Return [x, y] of the center of cell containing provided text 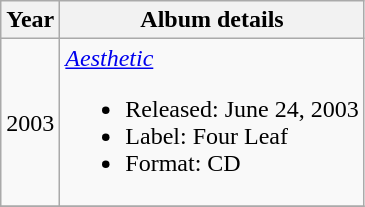
Album details [212, 20]
Year [30, 20]
AestheticReleased: June 24, 2003Label: Four LeafFormat: CD [212, 122]
2003 [30, 122]
